Determine the [x, y] coordinate at the center of the cell enclosing the given text.  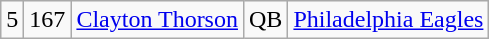
Philadelphia Eagles [388, 20]
Clayton Thorson [158, 20]
5 [12, 20]
167 [48, 20]
QB [265, 20]
